Locate the cell with the specified text and output its [x, y] center coordinate. 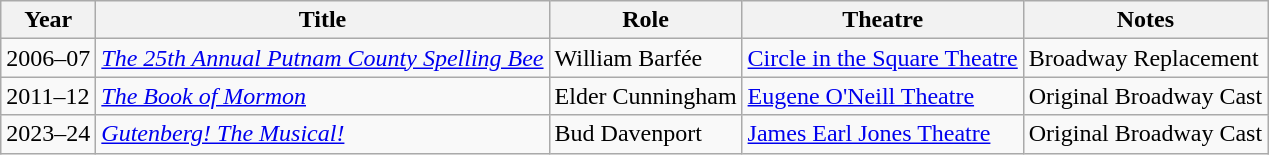
Eugene O'Neill Theatre [882, 96]
Broadway Replacement [1145, 58]
Role [646, 20]
Gutenberg! The Musical! [322, 134]
Bud Davenport [646, 134]
2023–24 [48, 134]
Notes [1145, 20]
Circle in the Square Theatre [882, 58]
2006–07 [48, 58]
James Earl Jones Theatre [882, 134]
The Book of Mormon [322, 96]
The 25th Annual Putnam County Spelling Bee [322, 58]
Elder Cunningham [646, 96]
William Barfée [646, 58]
2011–12 [48, 96]
Title [322, 20]
Year [48, 20]
Theatre [882, 20]
